Search for the cell housing the specified text and yield its (X, Y) center coordinate. 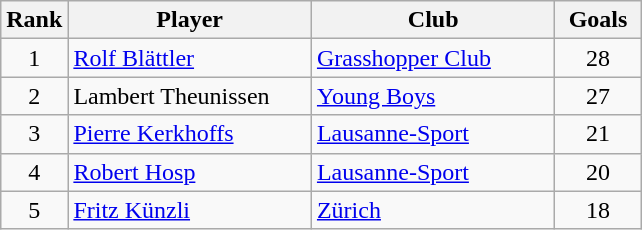
Lambert Theunissen (190, 96)
Rank (34, 20)
Rolf Blättler (190, 58)
20 (598, 172)
Robert Hosp (190, 172)
28 (598, 58)
Fritz Künzli (190, 210)
1 (34, 58)
3 (34, 134)
Grasshopper Club (433, 58)
18 (598, 210)
4 (34, 172)
Zürich (433, 210)
Pierre Kerkhoffs (190, 134)
2 (34, 96)
Player (190, 20)
Club (433, 20)
27 (598, 96)
Goals (598, 20)
Young Boys (433, 96)
5 (34, 210)
21 (598, 134)
